Find where the given text appears and provide that cell's center as [x, y] coordinate. 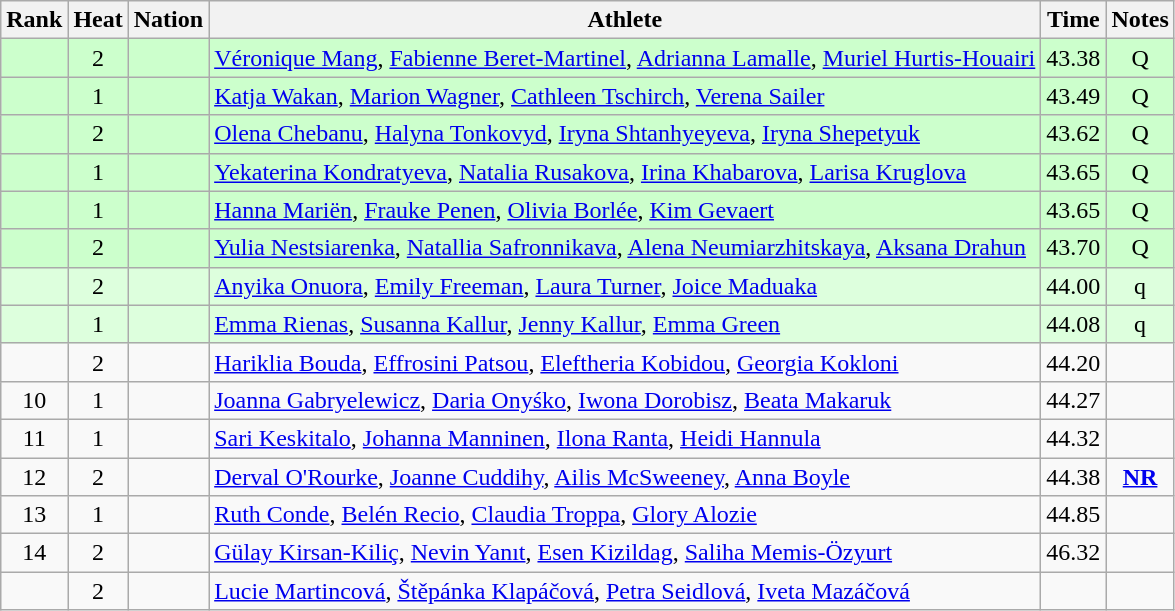
43.38 [1074, 58]
44.00 [1074, 286]
13 [34, 515]
43.49 [1074, 96]
Hariklia Bouda, Effrosini Patsou, Eleftheria Kobidou, Georgia Kokloni [625, 362]
Anyika Onuora, Emily Freeman, Laura Turner, Joice Maduaka [625, 286]
Joanna Gabryelewicz, Daria Onyśko, Iwona Dorobisz, Beata Makaruk [625, 400]
44.32 [1074, 438]
Nation [168, 20]
Athlete [625, 20]
Gülay Kirsan-Kiliç, Nevin Yanıt, Esen Kizildag, Saliha Memis-Özyurt [625, 553]
Katja Wakan, Marion Wagner, Cathleen Tschirch, Verena Sailer [625, 96]
Olena Chebanu, Halyna Tonkovyd, Iryna Shtanhyeyeva, Iryna Shepetyuk [625, 134]
44.08 [1074, 324]
44.20 [1074, 362]
Rank [34, 20]
Derval O'Rourke, Joanne Cuddihy, Ailis McSweeney, Anna Boyle [625, 477]
Time [1074, 20]
11 [34, 438]
NR [1140, 477]
Emma Rienas, Susanna Kallur, Jenny Kallur, Emma Green [625, 324]
Yekaterina Kondratyeva, Natalia Rusakova, Irina Khabarova, Larisa Kruglova [625, 172]
Ruth Conde, Belén Recio, Claudia Troppa, Glory Alozie [625, 515]
Yulia Nestsiarenka, Natallia Safronnikava, Alena Neumiarzhitskaya, Aksana Drahun [625, 248]
46.32 [1074, 553]
Notes [1140, 20]
Sari Keskitalo, Johanna Manninen, Ilona Ranta, Heidi Hannula [625, 438]
Lucie Martincová, Štěpánka Klapáčová, Petra Seidlová, Iveta Mazáčová [625, 591]
43.70 [1074, 248]
44.27 [1074, 400]
44.85 [1074, 515]
10 [34, 400]
Hanna Mariën, Frauke Penen, Olivia Borlée, Kim Gevaert [625, 210]
Véronique Mang, Fabienne Beret-Martinel, Adrianna Lamalle, Muriel Hurtis-Houairi [625, 58]
44.38 [1074, 477]
14 [34, 553]
43.62 [1074, 134]
Heat [98, 20]
12 [34, 477]
